Extract the [x, y] coordinate from the center of the cell holding the provided text.  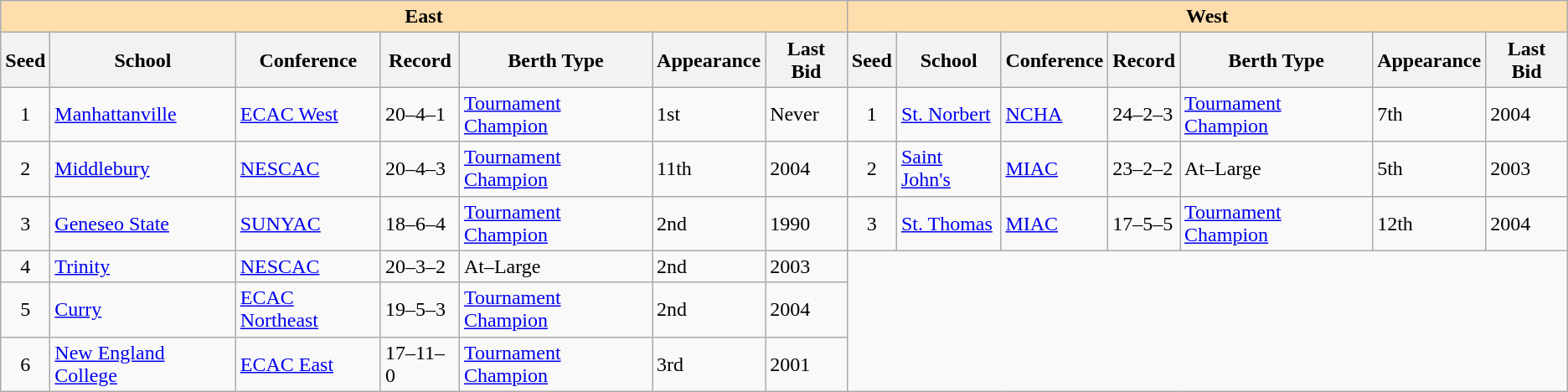
11th [709, 169]
17–5–5 [1144, 223]
6 [25, 364]
7th [1429, 114]
Never [807, 114]
ECAC Northeast [308, 310]
17–11–0 [420, 364]
Geneseo State [142, 223]
18–6–4 [420, 223]
New England College [142, 364]
19–5–3 [420, 310]
St. Norbert [948, 114]
West [1207, 17]
Trinity [142, 266]
12th [1429, 223]
Middlebury [142, 169]
Manhattanville [142, 114]
St. Thomas [948, 223]
NCHA [1055, 114]
3rd [709, 364]
Saint John's [948, 169]
East [424, 17]
SUNYAC [308, 223]
20–3–2 [420, 266]
Curry [142, 310]
ECAC East [308, 364]
ECAC West [308, 114]
20–4–1 [420, 114]
24–2–3 [1144, 114]
20–4–3 [420, 169]
1990 [807, 223]
23–2–2 [1144, 169]
5th [1429, 169]
4 [25, 266]
5 [25, 310]
1st [709, 114]
2001 [807, 364]
